Pinpoint the cell where the given text exists, returning its [X, Y] midpoint coordinate. 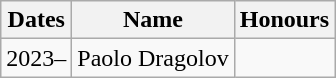
Honours [284, 20]
Paolo Dragolov [153, 58]
Name [153, 20]
2023– [36, 58]
Dates [36, 20]
